Provide the [x, y] coordinate of the cell's center where the given text is located.  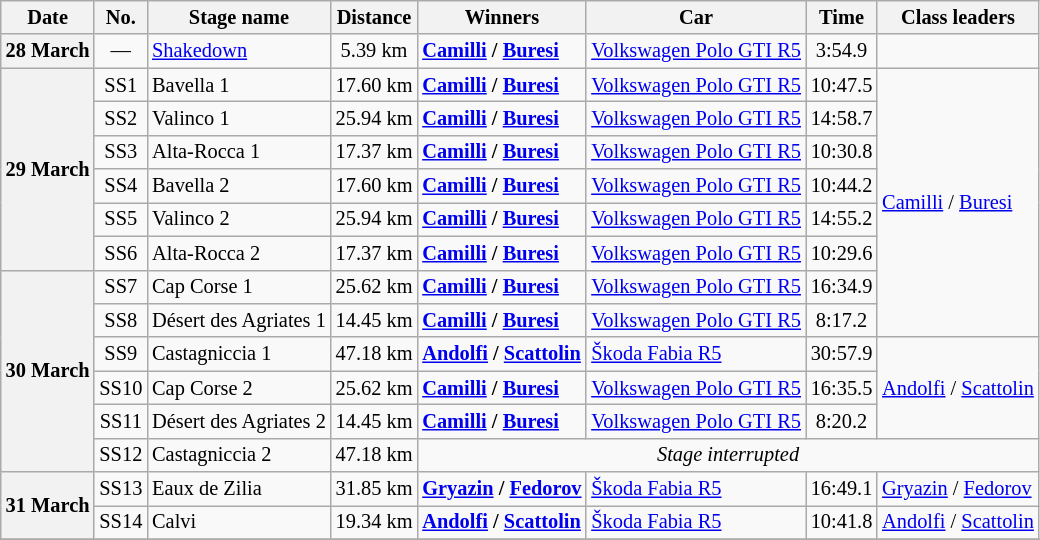
10:44.2 [842, 186]
No. [120, 17]
Castagniccia 2 [239, 455]
— [120, 51]
Cap Corse 1 [239, 287]
8:20.2 [842, 421]
31.85 km [374, 489]
SS14 [120, 522]
SS3 [120, 152]
SS7 [120, 287]
14:55.2 [842, 219]
10:29.6 [842, 253]
SS12 [120, 455]
Date [48, 17]
Stage interrupted [728, 455]
29 March [48, 169]
SS2 [120, 118]
10:41.8 [842, 522]
Calvi [239, 522]
Stage name [239, 17]
28 March [48, 51]
Eaux de Zilia [239, 489]
30 March [48, 371]
16:34.9 [842, 287]
SS9 [120, 354]
Désert des Agriates 1 [239, 320]
Bavella 2 [239, 186]
SS5 [120, 219]
10:47.5 [842, 85]
Castagniccia 1 [239, 354]
30:57.9 [842, 354]
Shakedown [239, 51]
Valinco 2 [239, 219]
SS6 [120, 253]
SS8 [120, 320]
SS10 [120, 388]
19.34 km [374, 522]
3:54.9 [842, 51]
Cap Corse 2 [239, 388]
16:35.5 [842, 388]
5.39 km [374, 51]
SS4 [120, 186]
SS1 [120, 85]
31 March [48, 506]
Bavella 1 [239, 85]
Valinco 1 [239, 118]
Class leaders [958, 17]
Winners [502, 17]
10:30.8 [842, 152]
Time [842, 17]
SS13 [120, 489]
SS11 [120, 421]
Car [696, 17]
16:49.1 [842, 489]
8:17.2 [842, 320]
Distance [374, 17]
Désert des Agriates 2 [239, 421]
Alta-Rocca 1 [239, 152]
14:58.7 [842, 118]
Alta-Rocca 2 [239, 253]
